Return the [X, Y] coordinate for the center point of the cell that contains the specified text.  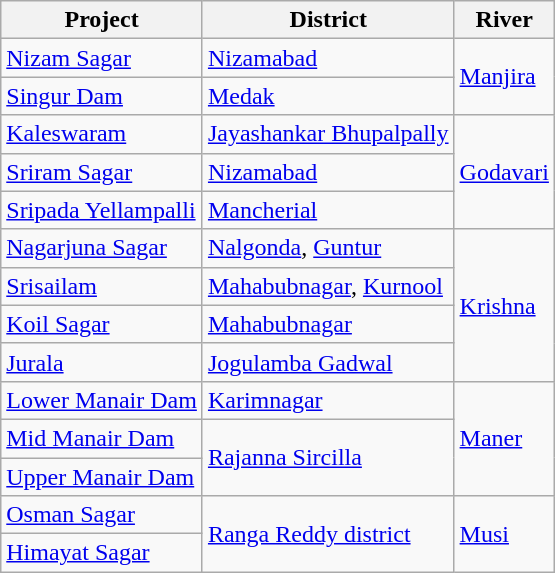
Medak [328, 96]
Rajanna Sircilla [328, 457]
Sripada Yellampalli [102, 210]
Jayashankar Bhupalpally [328, 134]
Sriram Sagar [102, 172]
Singur Dam [102, 96]
Ranga Reddy district [328, 534]
Srisailam [102, 286]
Jogulamba Gadwal [328, 362]
Mancherial [328, 210]
Maner [504, 438]
River [504, 20]
Musi [504, 534]
Lower Manair Dam [102, 400]
Koil Sagar [102, 324]
Nalgonda, Guntur [328, 248]
Mahabubnagar, Kurnool [328, 286]
Krishna [504, 305]
Upper Manair Dam [102, 477]
Mid Manair Dam [102, 438]
Jurala [102, 362]
Nizam Sagar [102, 58]
Project [102, 20]
Godavari [504, 172]
Himayat Sagar [102, 553]
Mahabubnagar [328, 324]
District [328, 20]
Kaleswaram [102, 134]
Karimnagar [328, 400]
Manjira [504, 77]
Nagarjuna Sagar [102, 248]
Osman Sagar [102, 515]
